Locate the cell with the specified text and output its (x, y) center coordinate. 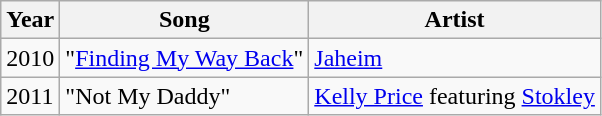
Kelly Price featuring Stokley (455, 96)
2010 (30, 58)
"Finding My Way Back" (184, 58)
Year (30, 20)
Artist (455, 20)
Jaheim (455, 58)
"Not My Daddy" (184, 96)
2011 (30, 96)
Song (184, 20)
